Find where the given text appears and provide that cell's center as (x, y) coordinate. 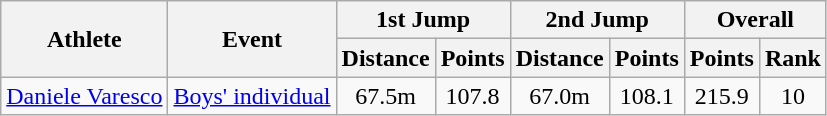
67.5m (386, 96)
1st Jump (423, 20)
Overall (755, 20)
215.9 (722, 96)
67.0m (560, 96)
2nd Jump (597, 20)
Rank (792, 58)
107.8 (472, 96)
Boys' individual (252, 96)
Daniele Varesco (84, 96)
Event (252, 39)
10 (792, 96)
108.1 (646, 96)
Athlete (84, 39)
